Extract the [X, Y] coordinate from the center of the cell holding the provided text.  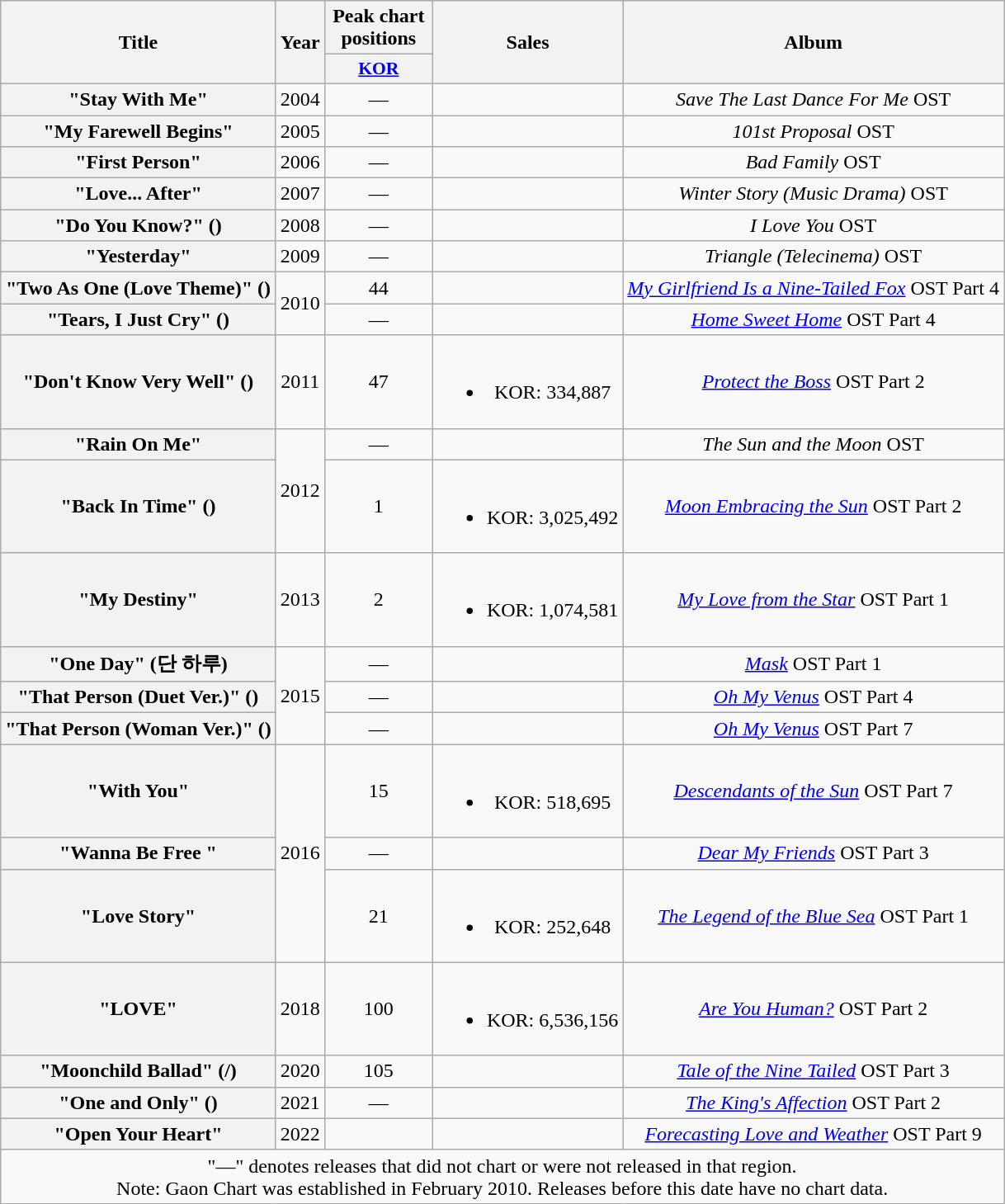
My Girlfriend Is a Nine-Tailed Fox OST Part 4 [814, 288]
"Stay With Me" [139, 99]
Moon Embracing the Sun OST Part 2 [814, 507]
"Two As One (Love Theme)" () [139, 288]
"Wanna Be Free " [139, 853]
Forecasting Love and Weather OST Part 9 [814, 1134]
100 [378, 1008]
Title [139, 43]
Mask OST Part 1 [814, 663]
2015 [300, 695]
2006 [300, 163]
Album [814, 43]
KOR: 518,695 [527, 791]
47 [378, 381]
Oh My Venus OST Part 7 [814, 729]
2012 [300, 490]
"Rain On Me" [139, 444]
Sales [527, 43]
The King's Affection OST Part 2 [814, 1102]
2011 [300, 381]
Tale of the Nine Tailed OST Part 3 [814, 1071]
"One Day" (단 하루) [139, 663]
My Love from the Star OST Part 1 [814, 599]
2005 [300, 131]
105 [378, 1071]
KOR [378, 69]
101st Proposal OST [814, 131]
"Love Story" [139, 916]
"LOVE" [139, 1008]
The Sun and the Moon OST [814, 444]
KOR: 252,648 [527, 916]
"Don't Know Very Well" () [139, 381]
15 [378, 791]
1 [378, 507]
"Yesterday" [139, 257]
KOR: 334,887 [527, 381]
"First Person" [139, 163]
2022 [300, 1134]
I Love You OST [814, 225]
Protect the Boss OST Part 2 [814, 381]
Bad Family OST [814, 163]
2008 [300, 225]
44 [378, 288]
Peak chart positions [378, 28]
"That Person (Woman Ver.)" () [139, 729]
Winter Story (Music Drama) OST [814, 194]
2018 [300, 1008]
"My Farewell Begins" [139, 131]
"Open Your Heart" [139, 1134]
"Do You Know?" () [139, 225]
"With You" [139, 791]
KOR: 1,074,581 [527, 599]
"One and Only" () [139, 1102]
Descendants of the Sun OST Part 7 [814, 791]
Save The Last Dance For Me OST [814, 99]
2004 [300, 99]
"Moonchild Ballad" (/) [139, 1071]
Oh My Venus OST Part 4 [814, 697]
2009 [300, 257]
2021 [300, 1102]
"Back In Time" () [139, 507]
"Love... After" [139, 194]
KOR: 3,025,492 [527, 507]
2016 [300, 853]
The Legend of the Blue Sea OST Part 1 [814, 916]
2007 [300, 194]
Home Sweet Home OST Part 4 [814, 319]
Are You Human? OST Part 2 [814, 1008]
2013 [300, 599]
Dear My Friends OST Part 3 [814, 853]
Year [300, 43]
"My Destiny" [139, 599]
"That Person (Duet Ver.)" () [139, 697]
Triangle (Telecinema) OST [814, 257]
"Tears, I Just Cry" () [139, 319]
2020 [300, 1071]
2 [378, 599]
21 [378, 916]
2010 [300, 304]
KOR: 6,536,156 [527, 1008]
